Identify which cell holds the provided text, then report its [x, y] central coordinate. 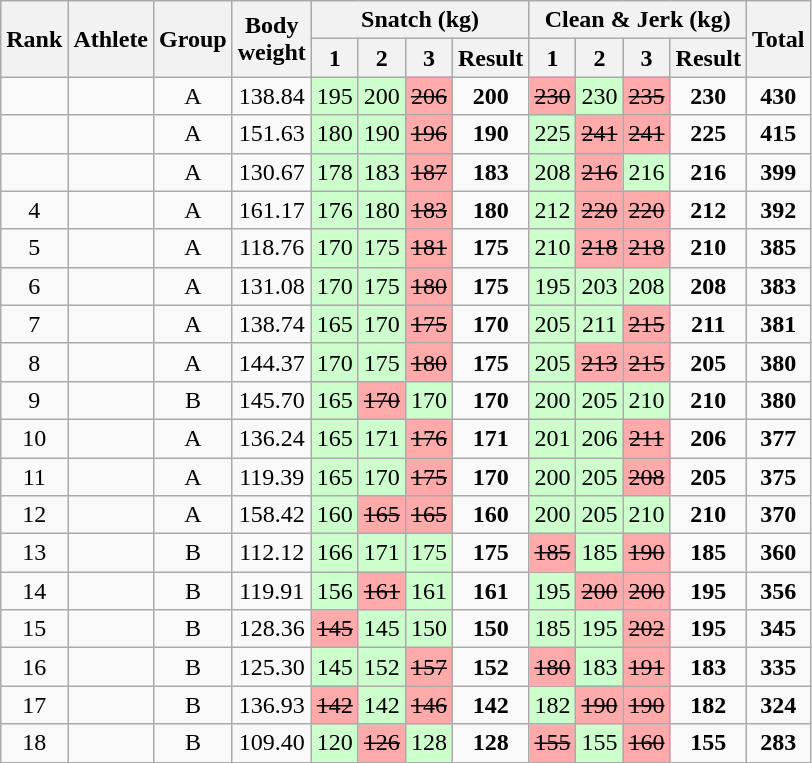
Snatch (kg) [420, 20]
191 [646, 667]
Athlete [111, 39]
156 [334, 591]
Group [194, 39]
345 [778, 629]
235 [646, 96]
377 [778, 438]
178 [334, 172]
119.91 [272, 591]
356 [778, 591]
14 [34, 591]
213 [600, 362]
131.08 [272, 286]
383 [778, 286]
109.40 [272, 743]
136.93 [272, 705]
335 [778, 667]
138.84 [272, 96]
17 [34, 705]
392 [778, 210]
12 [34, 515]
Bodyweight [272, 39]
360 [778, 553]
7 [34, 324]
Total [778, 39]
8 [34, 362]
119.39 [272, 477]
15 [34, 629]
13 [34, 553]
283 [778, 743]
120 [334, 743]
415 [778, 134]
399 [778, 172]
Rank [34, 39]
112.12 [272, 553]
126 [382, 743]
6 [34, 286]
10 [34, 438]
18 [34, 743]
125.30 [272, 667]
138.74 [272, 324]
136.24 [272, 438]
Clean & Jerk (kg) [638, 20]
145.70 [272, 400]
161.17 [272, 210]
370 [778, 515]
11 [34, 477]
151.63 [272, 134]
202 [646, 629]
9 [34, 400]
144.37 [272, 362]
130.67 [272, 172]
324 [778, 705]
128.36 [272, 629]
157 [428, 667]
5 [34, 248]
375 [778, 477]
118.76 [272, 248]
430 [778, 96]
4 [34, 210]
385 [778, 248]
187 [428, 172]
158.42 [272, 515]
381 [778, 324]
146 [428, 705]
181 [428, 248]
16 [34, 667]
201 [552, 438]
203 [600, 286]
166 [334, 553]
196 [428, 134]
